For the text-containing cell, return its midpoint in [x, y] coordinate format. 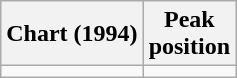
Chart (1994) [72, 34]
Peakposition [189, 34]
